Scan for the cell matching the given text and deliver its [x, y] coordinate at center. 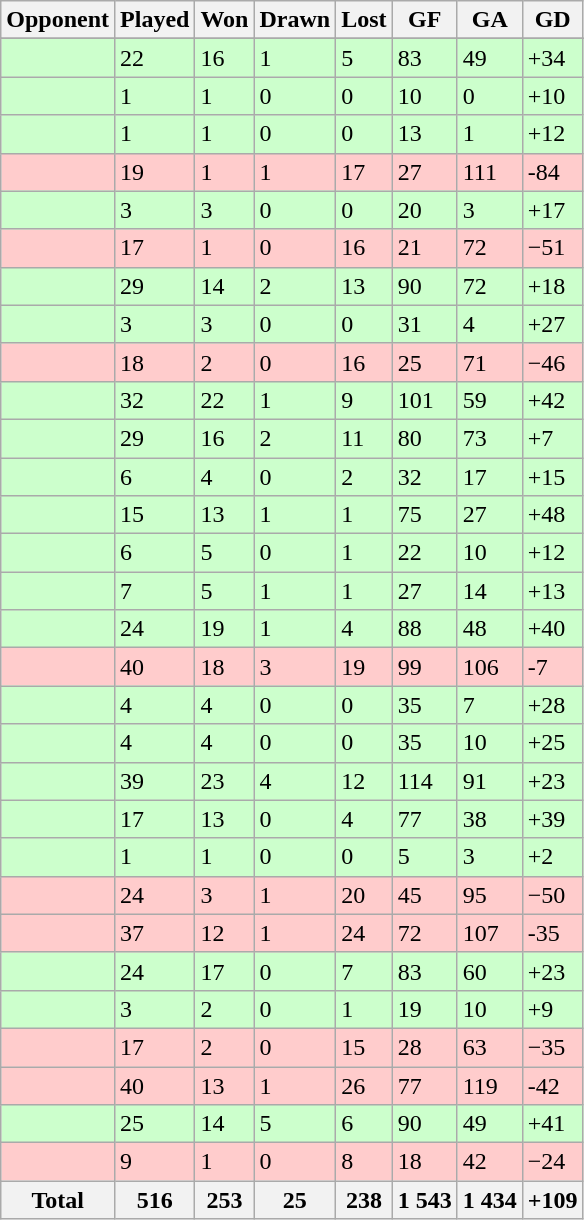
−35 [552, 1047]
-35 [552, 933]
1 434 [490, 1200]
GD [552, 20]
+40 [552, 629]
106 [490, 667]
71 [490, 362]
80 [424, 438]
-7 [552, 667]
+10 [552, 96]
91 [490, 781]
31 [424, 324]
63 [490, 1047]
+9 [552, 1009]
101 [424, 400]
GF [424, 20]
253 [224, 1200]
38 [490, 819]
+17 [552, 210]
Total [58, 1200]
Won [224, 20]
+28 [552, 705]
Played [155, 20]
+7 [552, 438]
−50 [552, 895]
88 [424, 629]
39 [155, 781]
75 [424, 515]
99 [424, 667]
+48 [552, 515]
42 [490, 1162]
45 [424, 895]
60 [490, 971]
107 [490, 933]
-42 [552, 1085]
59 [490, 400]
+13 [552, 591]
GA [490, 20]
111 [490, 172]
+15 [552, 477]
11 [364, 438]
8 [364, 1162]
−24 [552, 1162]
+25 [552, 743]
+41 [552, 1124]
+34 [552, 58]
+39 [552, 819]
Drawn [295, 20]
23 [224, 781]
48 [490, 629]
28 [424, 1047]
21 [424, 248]
−46 [552, 362]
+2 [552, 857]
-84 [552, 172]
1 543 [424, 1200]
95 [490, 895]
119 [490, 1085]
Lost [364, 20]
516 [155, 1200]
26 [364, 1085]
114 [424, 781]
73 [490, 438]
+18 [552, 286]
Opponent [58, 20]
+42 [552, 400]
238 [364, 1200]
+109 [552, 1200]
37 [155, 933]
−51 [552, 248]
+27 [552, 324]
